Extract the [x, y] coordinate from the center of the cell holding the provided text.  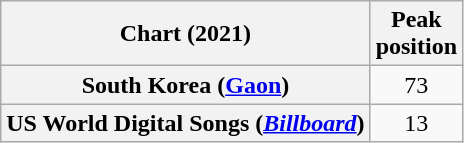
Chart (2021) [186, 34]
13 [416, 123]
Peakposition [416, 34]
73 [416, 85]
US World Digital Songs (Billboard) [186, 123]
South Korea (Gaon) [186, 85]
